Output the (X, Y) coordinate of the center of the cell containing the given text.  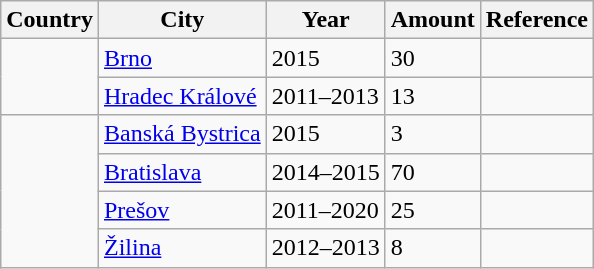
Amount (432, 20)
13 (432, 96)
2011–2013 (326, 96)
City (182, 20)
Reference (536, 20)
Brno (182, 58)
Žilina (182, 248)
2014–2015 (326, 172)
Bratislava (182, 172)
8 (432, 248)
Year (326, 20)
3 (432, 134)
25 (432, 210)
70 (432, 172)
2011–2020 (326, 210)
Prešov (182, 210)
30 (432, 58)
Country (50, 20)
2012–2013 (326, 248)
Banská Bystrica (182, 134)
Hradec Králové (182, 96)
